Output the (x, y) coordinate of the center of the cell containing the given text.  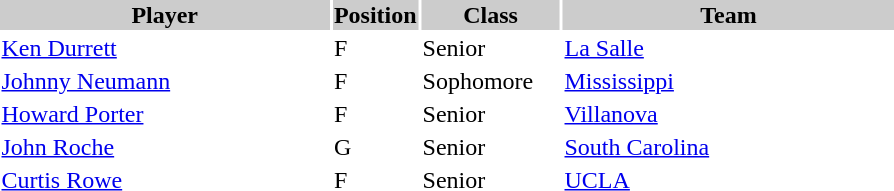
South Carolina (728, 147)
John Roche (164, 147)
Johnny Neumann (164, 81)
Team (728, 15)
La Salle (728, 48)
Howard Porter (164, 114)
G (375, 147)
Ken Durrett (164, 48)
Class (490, 15)
Villanova (728, 114)
Sophomore (490, 81)
Position (375, 15)
Mississippi (728, 81)
Player (164, 15)
